Extract the (x, y) coordinate from the center of the cell holding the provided text.  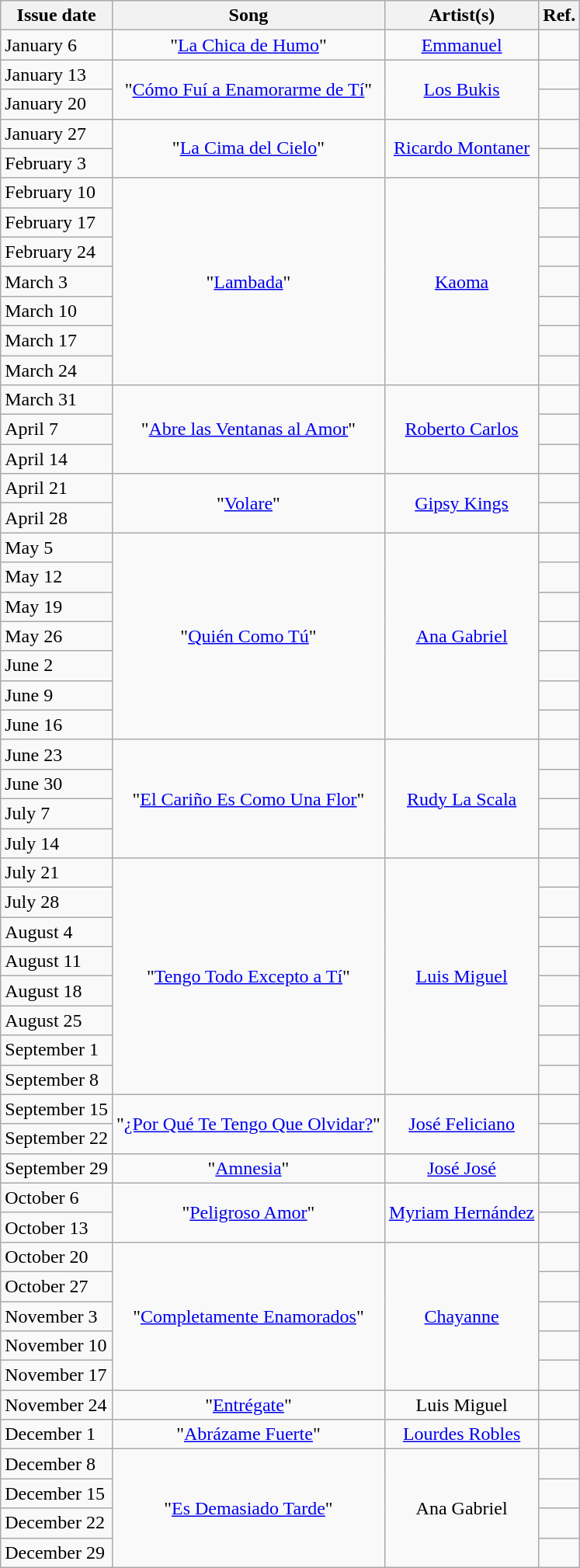
October 6 (57, 1198)
April 21 (57, 488)
August 4 (57, 932)
July 7 (57, 813)
"Completamente Enamorados" (248, 1316)
December 1 (57, 1434)
October 20 (57, 1257)
February 24 (57, 252)
August 18 (57, 991)
Ref. (559, 16)
José Feliciano (461, 1124)
March 3 (57, 281)
March 17 (57, 340)
Issue date (57, 16)
Artist(s) (461, 16)
May 26 (57, 636)
April 14 (57, 459)
February 10 (57, 193)
August 25 (57, 1020)
Myriam Hernández (461, 1212)
December 8 (57, 1464)
December 15 (57, 1493)
June 9 (57, 695)
November 10 (57, 1346)
Rudy La Scala (461, 798)
Gipsy Kings (461, 503)
"¿Por Qué Te Tengo Que Olvidar?" (248, 1124)
June 16 (57, 725)
July 28 (57, 902)
Chayanne (461, 1316)
January 6 (57, 45)
"Volare" (248, 503)
April 7 (57, 429)
"La Cima del Cielo" (248, 148)
May 12 (57, 577)
March 10 (57, 311)
"Quién Como Tú" (248, 636)
November 24 (57, 1405)
May 5 (57, 548)
Ricardo Montaner (461, 148)
June 23 (57, 754)
"Es Demasiado Tarde" (248, 1508)
February 17 (57, 222)
September 1 (57, 1050)
"Abre las Ventanas al Amor" (248, 429)
June 30 (57, 784)
"El Cariño Es Como Una Flor" (248, 798)
July 14 (57, 843)
March 31 (57, 400)
Lourdes Robles (461, 1434)
January 27 (57, 134)
"Tengo Todo Excepto a Tí" (248, 976)
January 20 (57, 104)
June 2 (57, 666)
"La Chica de Humo" (248, 45)
September 8 (57, 1080)
December 29 (57, 1552)
José José (461, 1168)
"Lambada" (248, 281)
Song (248, 16)
October 13 (57, 1227)
"Entrégate" (248, 1405)
October 27 (57, 1286)
"Abrázame Fuerte" (248, 1434)
March 24 (57, 370)
September 22 (57, 1139)
December 22 (57, 1523)
Roberto Carlos (461, 429)
November 3 (57, 1316)
February 3 (57, 163)
April 28 (57, 518)
September 15 (57, 1109)
August 11 (57, 961)
Emmanuel (461, 45)
May 19 (57, 607)
September 29 (57, 1168)
"Cómo Fuí a Enamorarme de Tí" (248, 89)
"Peligroso Amor" (248, 1212)
July 21 (57, 873)
Kaoma (461, 281)
January 13 (57, 75)
"Amnesia" (248, 1168)
November 17 (57, 1375)
Los Bukis (461, 89)
